Detect which cell encompasses the target text, then output its (x, y) center coordinate. 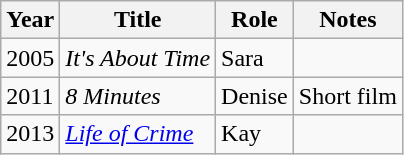
Title (138, 20)
2011 (30, 96)
Notes (348, 20)
Kay (255, 134)
Denise (255, 96)
2005 (30, 58)
Sara (255, 58)
8 Minutes (138, 96)
Short film (348, 96)
Year (30, 20)
Life of Crime (138, 134)
It's About Time (138, 58)
Role (255, 20)
2013 (30, 134)
